Detect which cell encompasses the target text, then output its (X, Y) center coordinate. 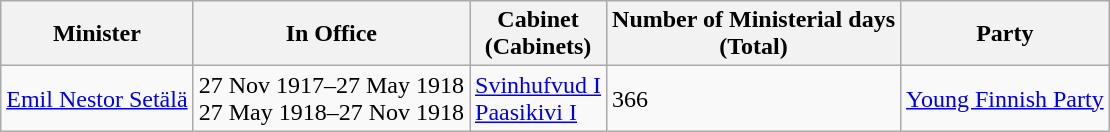
Young Finnish Party (1006, 98)
27 Nov 1917–27 May 191827 May 1918–27 Nov 1918 (331, 98)
Svinhufvud IPaasikivi I (538, 98)
366 (754, 98)
Party (1006, 34)
Cabinet(Cabinets) (538, 34)
Minister (97, 34)
Number of Ministerial days (Total) (754, 34)
In Office (331, 34)
Emil Nestor Setälä (97, 98)
